Output the [X, Y] coordinate of the center of the cell containing the given text.  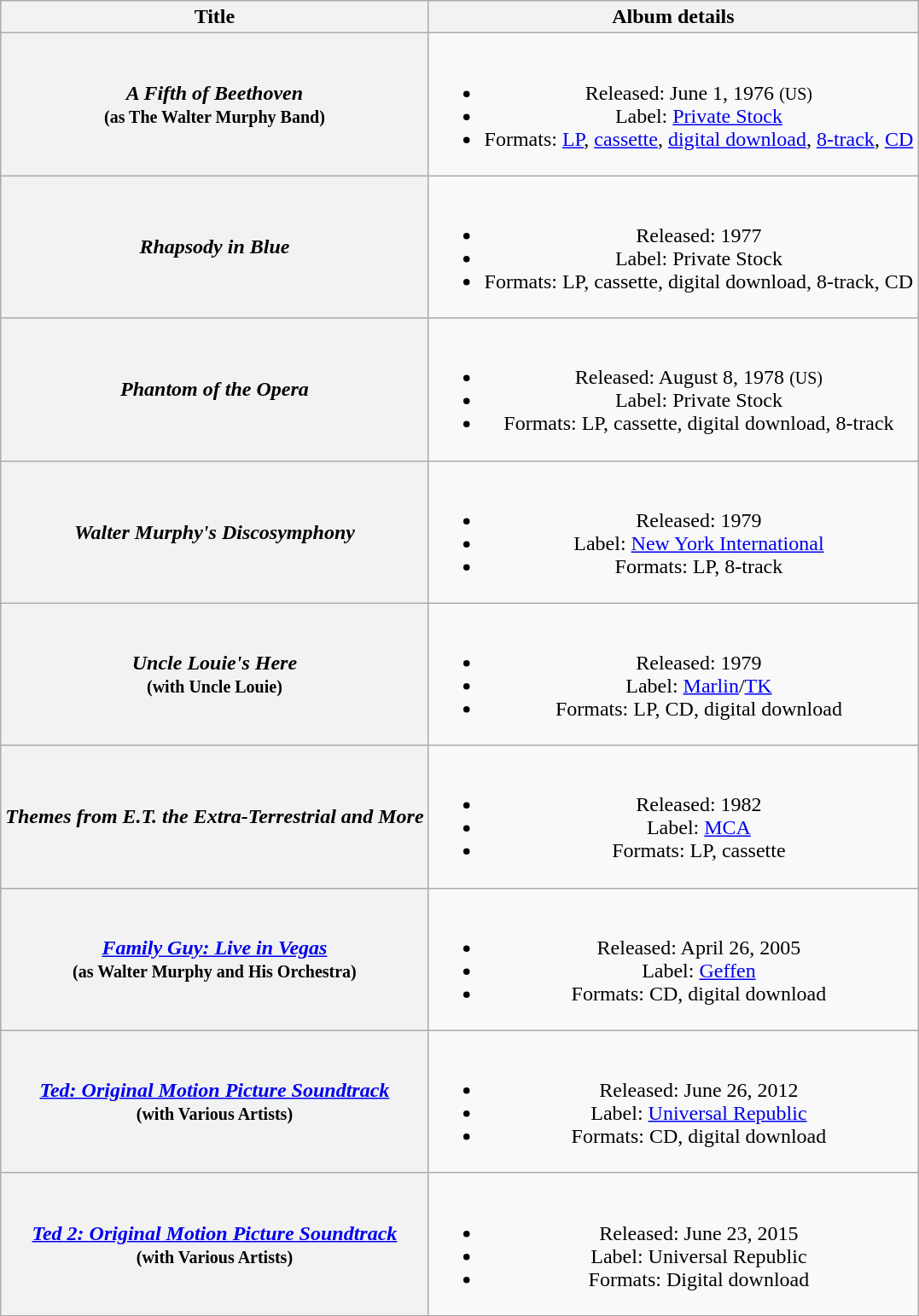
Phantom of the Opera [215, 389]
Uncle Louie's Here (with Uncle Louie) [215, 674]
Themes from E.T. the Extra-Terrestrial and More [215, 817]
Released: April 26, 2005Label: GeffenFormats: CD, digital download [673, 959]
Released: 1977Label: Private StockFormats: LP, cassette, digital download, 8-track, CD [673, 247]
Rhapsody in Blue [215, 247]
Released: 1979Label: New York InternationalFormats: LP, 8-track [673, 532]
Released: 1979Label: Marlin/TKFormats: LP, CD, digital download [673, 674]
Walter Murphy's Discosymphony [215, 532]
Released: June 23, 2015Label: Universal RepublicFormats: Digital download [673, 1244]
Ted: Original Motion Picture Soundtrack (with Various Artists) [215, 1102]
Title [215, 17]
Family Guy: Live in Vegas (as Walter Murphy and His Orchestra) [215, 959]
Released: June 26, 2012Label: Universal RepublicFormats: CD, digital download [673, 1102]
Ted 2: Original Motion Picture Soundtrack (with Various Artists) [215, 1244]
Album details [673, 17]
Released: June 1, 1976 (US)Label: Private StockFormats: LP, cassette, digital download, 8-track, CD [673, 104]
Released: August 8, 1978 (US)Label: Private StockFormats: LP, cassette, digital download, 8-track [673, 389]
A Fifth of Beethoven (as The Walter Murphy Band) [215, 104]
Released: 1982Label: MCAFormats: LP, cassette [673, 817]
